Pinpoint the cell where the given text exists, returning its (X, Y) midpoint coordinate. 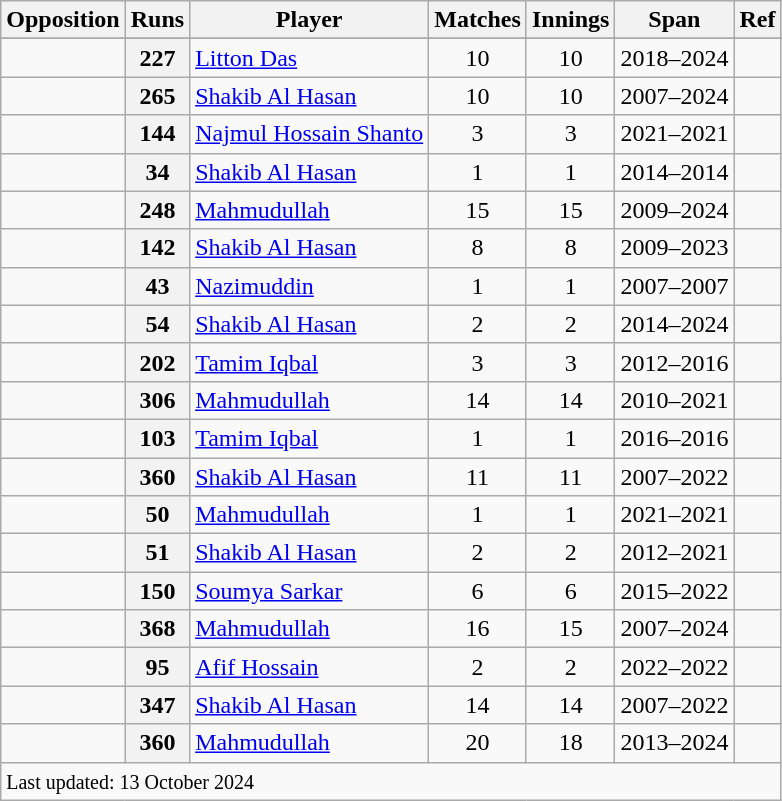
95 (157, 667)
2012–2021 (674, 553)
34 (157, 172)
Matches (478, 20)
50 (157, 515)
2015–2022 (674, 591)
144 (157, 134)
2018–2024 (674, 58)
Najmul Hossain Shanto (310, 134)
2009–2024 (674, 210)
347 (157, 705)
227 (157, 58)
20 (478, 743)
Litton Das (310, 58)
54 (157, 324)
368 (157, 629)
150 (157, 591)
2007–2007 (674, 286)
16 (478, 629)
265 (157, 96)
18 (570, 743)
Nazimuddin (310, 286)
Span (674, 20)
2022–2022 (674, 667)
2009–2023 (674, 248)
Last updated: 13 October 2024 (391, 781)
2010–2021 (674, 400)
Innings (570, 20)
Ref (758, 20)
Soumya Sarkar (310, 591)
Player (310, 20)
2012–2016 (674, 362)
306 (157, 400)
2016–2016 (674, 438)
Runs (157, 20)
202 (157, 362)
2014–2024 (674, 324)
2013–2024 (674, 743)
51 (157, 553)
103 (157, 438)
Afif Hossain (310, 667)
142 (157, 248)
43 (157, 286)
2014–2014 (674, 172)
Opposition (63, 20)
248 (157, 210)
